From the cell containing the given text, extract its center point as [x, y] coordinate. 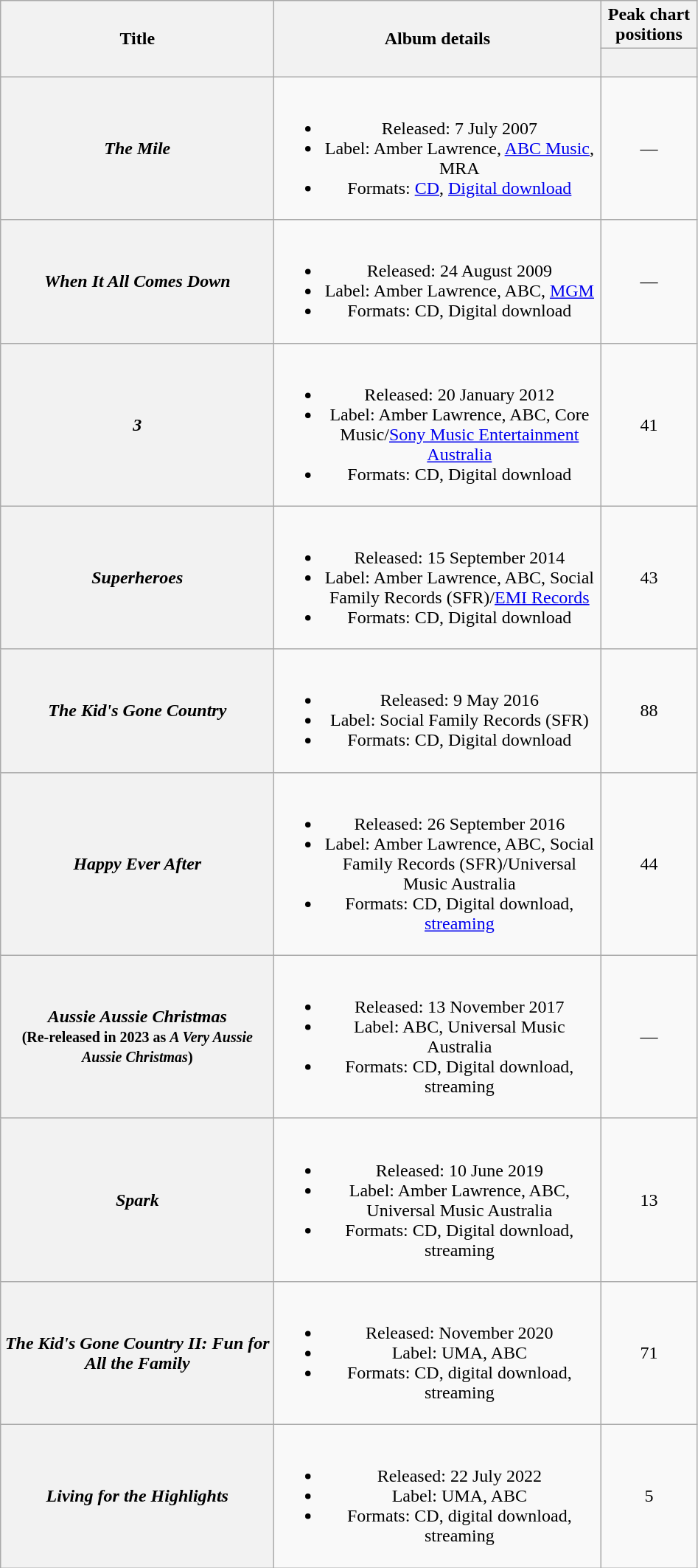
Album details [438, 38]
41 [649, 425]
Peak chartpositions [649, 25]
Released: 22 July 2022Label: UMA, ABCFormats: CD, digital download, streaming [438, 1496]
Released: 13 November 2017Label: ABC, Universal Music Australia Formats: CD, Digital download, streaming [438, 1037]
The Mile [137, 148]
Superheroes [137, 577]
Released: November 2020Label: UMA, ABCFormats: CD, digital download, streaming [438, 1353]
43 [649, 577]
88 [649, 711]
When It All Comes Down [137, 282]
Released: 9 May 2016Label: Social Family Records (SFR) Formats: CD, Digital download [438, 711]
Spark [137, 1199]
The Kid's Gone Country II: Fun for All the Family [137, 1353]
71 [649, 1353]
44 [649, 864]
Released: 10 June 2019Label: Amber Lawrence, ABC, Universal Music Australia Formats: CD, Digital download, streaming [438, 1199]
Happy Ever After [137, 864]
Released: 26 September 2016Label: Amber Lawrence, ABC, Social Family Records (SFR)/Universal Music Australia Formats: CD, Digital download, streaming [438, 864]
Released: 15 September 2014Label: Amber Lawrence, ABC, Social Family Records (SFR)/EMI Records Formats: CD, Digital download [438, 577]
Living for the Highlights [137, 1496]
Released: 24 August 2009Label: Amber Lawrence, ABC, MGM Formats: CD, Digital download [438, 282]
Released: 20 January 2012Label: Amber Lawrence, ABC, Core Music/Sony Music Entertainment Australia Formats: CD, Digital download [438, 425]
Aussie Aussie Christmas (Re-released in 2023 as A Very Aussie Aussie Christmas) [137, 1037]
3 [137, 425]
Title [137, 38]
Released: 7 July 2007Label: Amber Lawrence, ABC Music, MRA Formats: CD, Digital download [438, 148]
13 [649, 1199]
5 [649, 1496]
The Kid's Gone Country [137, 711]
